From the cell containing the given text, extract its center point as (x, y) coordinate. 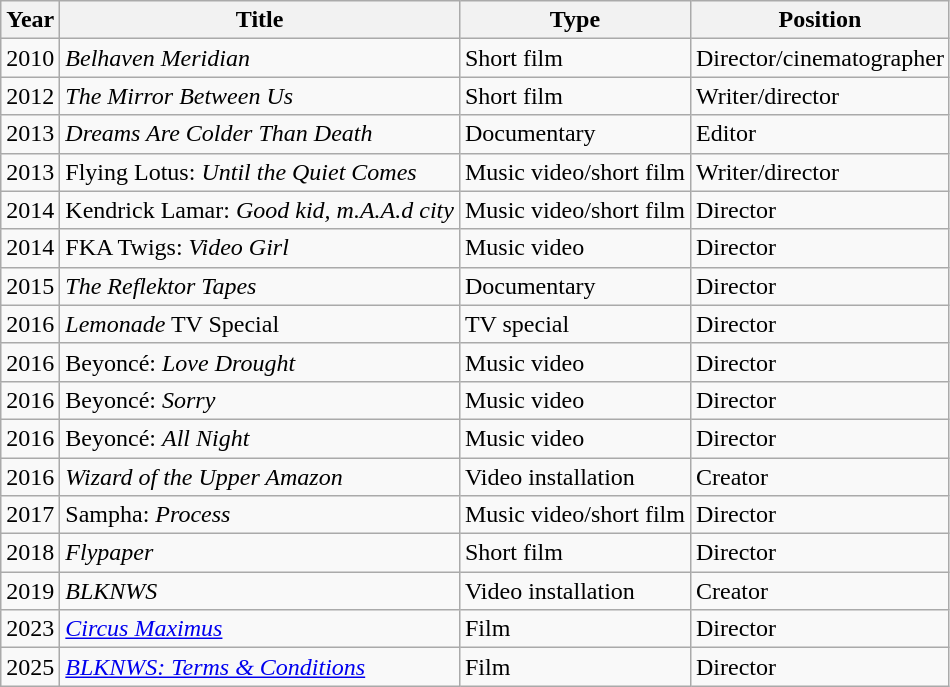
The Mirror Between Us (260, 96)
Belhaven Meridian (260, 58)
2023 (30, 629)
Director/cinematographer (820, 58)
Year (30, 20)
Wizard of the Upper Amazon (260, 477)
Title (260, 20)
Beyoncé: Sorry (260, 400)
2025 (30, 667)
BLKNWS: Terms & Conditions (260, 667)
TV special (574, 324)
Type (574, 20)
2010 (30, 58)
BLKNWS (260, 591)
FKA Twigs: Video Girl (260, 248)
Flypaper (260, 553)
Position (820, 20)
Kendrick Lamar: Good kid, m.A.A.d city (260, 210)
Dreams Are Colder Than Death (260, 134)
Beyoncé: All Night (260, 438)
2015 (30, 286)
Circus Maximus (260, 629)
Flying Lotus: Until the Quiet Comes (260, 172)
2019 (30, 591)
Beyoncé: Love Drought (260, 362)
2018 (30, 553)
Sampha: Process (260, 515)
2017 (30, 515)
Lemonade TV Special (260, 324)
Editor (820, 134)
The Reflektor Tapes (260, 286)
2012 (30, 96)
